Capture the cell that displays the provided text and extract its [x, y] central coordinate. 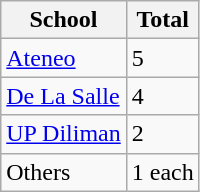
Others [64, 172]
De La Salle [64, 96]
1 each [162, 172]
UP Diliman [64, 134]
School [64, 20]
5 [162, 58]
Ateneo [64, 58]
4 [162, 96]
2 [162, 134]
Total [162, 20]
